Detect which cell encompasses the target text, then output its (x, y) center coordinate. 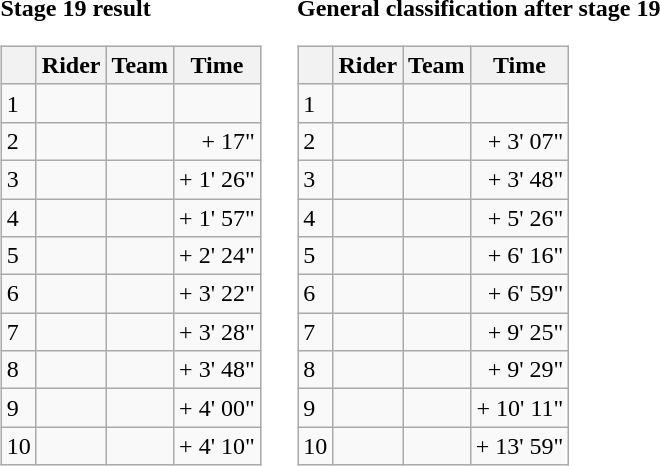
+ 17" (218, 141)
+ 3' 22" (218, 294)
+ 2' 24" (218, 256)
+ 1' 26" (218, 179)
+ 13' 59" (520, 446)
+ 6' 16" (520, 256)
+ 3' 07" (520, 141)
+ 5' 26" (520, 217)
+ 10' 11" (520, 408)
+ 1' 57" (218, 217)
+ 4' 10" (218, 446)
+ 3' 28" (218, 332)
+ 9' 25" (520, 332)
+ 6' 59" (520, 294)
+ 9' 29" (520, 370)
+ 4' 00" (218, 408)
